Provide the [X, Y] coordinate of the cell's center where the given text is located.  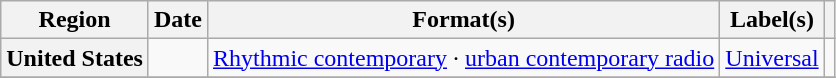
Rhythmic contemporary · urban contemporary radio [464, 58]
Label(s) [772, 20]
United States [75, 58]
Region [75, 20]
Format(s) [464, 20]
Universal [772, 58]
Date [178, 20]
